Identify which cell holds the provided text, then report its (X, Y) central coordinate. 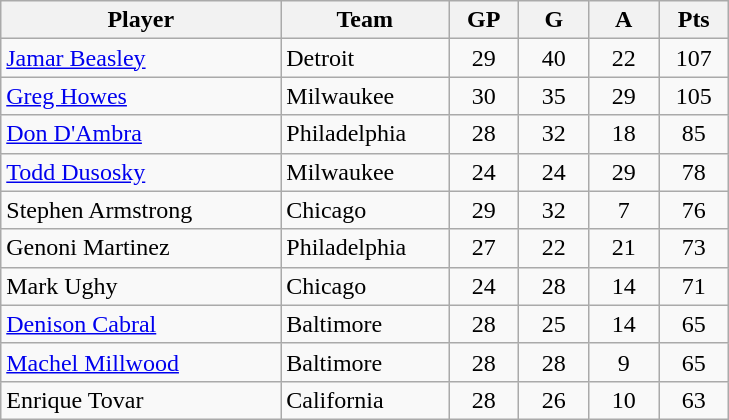
Team (365, 20)
Enrique Tovar (141, 400)
Detroit (365, 58)
10 (624, 400)
Denison Cabral (141, 324)
30 (484, 96)
Todd Dusosky (141, 172)
Mark Ughy (141, 286)
A (624, 20)
35 (554, 96)
Stephen Armstrong (141, 210)
18 (624, 134)
76 (694, 210)
25 (554, 324)
Player (141, 20)
63 (694, 400)
7 (624, 210)
Greg Howes (141, 96)
Genoni Martinez (141, 248)
105 (694, 96)
85 (694, 134)
Jamar Beasley (141, 58)
40 (554, 58)
GP (484, 20)
71 (694, 286)
78 (694, 172)
21 (624, 248)
Machel Millwood (141, 362)
G (554, 20)
26 (554, 400)
Pts (694, 20)
9 (624, 362)
107 (694, 58)
Don D'Ambra (141, 134)
27 (484, 248)
73 (694, 248)
California (365, 400)
